Extract the (X, Y) coordinate from the center of the cell holding the provided text.  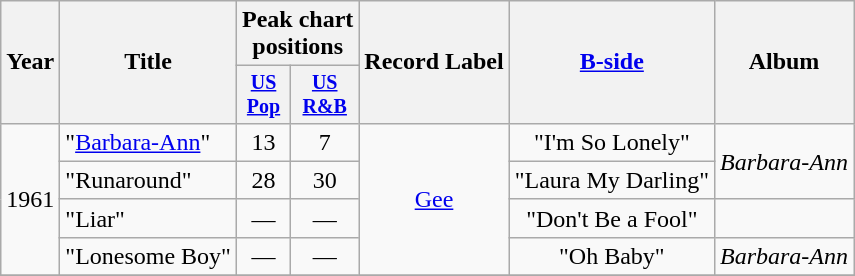
USR&B (325, 94)
"Runaround" (148, 180)
1961 (30, 199)
B-side (612, 62)
"Laura My Darling" (612, 180)
"Don't Be a Fool" (612, 218)
USPop (263, 94)
Year (30, 62)
Peak chartpositions (297, 34)
13 (263, 142)
"Liar" (148, 218)
Gee (434, 199)
"Barbara-Ann" (148, 142)
30 (325, 180)
"Lonesome Boy" (148, 256)
Record Label (434, 62)
Title (148, 62)
"I'm So Lonely" (612, 142)
Album (784, 62)
7 (325, 142)
"Oh Baby" (612, 256)
28 (263, 180)
